Detect which cell encompasses the target text, then output its (X, Y) center coordinate. 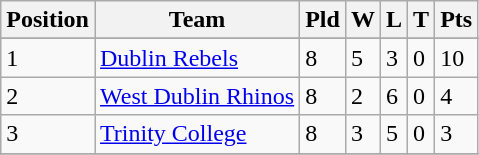
Pts (456, 20)
Position (48, 20)
6 (394, 96)
West Dublin Rhinos (196, 96)
L (394, 20)
Pld (323, 20)
Team (196, 20)
10 (456, 58)
1 (48, 58)
T (422, 20)
4 (456, 96)
W (362, 20)
Trinity College (196, 134)
Dublin Rebels (196, 58)
